Pinpoint the cell where the given text exists, returning its [x, y] midpoint coordinate. 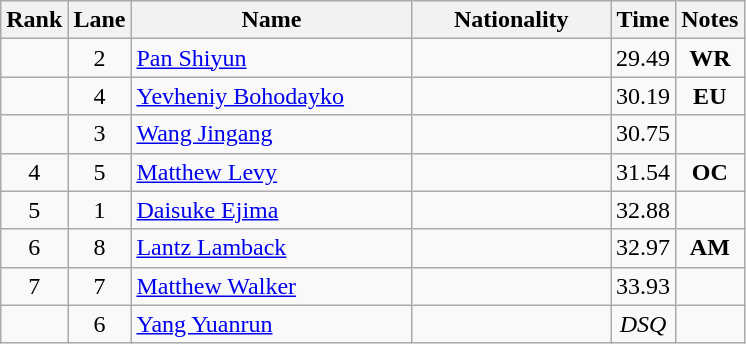
33.93 [644, 286]
Name [272, 20]
Pan Shiyun [272, 58]
30.75 [644, 134]
Notes [710, 20]
30.19 [644, 96]
DSQ [644, 324]
Wang Jingang [272, 134]
32.88 [644, 210]
2 [100, 58]
Lane [100, 20]
1 [100, 210]
Daisuke Ejima [272, 210]
Time [644, 20]
Matthew Walker [272, 286]
8 [100, 248]
Matthew Levy [272, 172]
29.49 [644, 58]
EU [710, 96]
32.97 [644, 248]
3 [100, 134]
31.54 [644, 172]
AM [710, 248]
Lantz Lamback [272, 248]
Rank [34, 20]
Nationality [512, 20]
Yang Yuanrun [272, 324]
Yevheniy Bohodayko [272, 96]
WR [710, 58]
OC [710, 172]
